Search for the cell housing the specified text and yield its [X, Y] center coordinate. 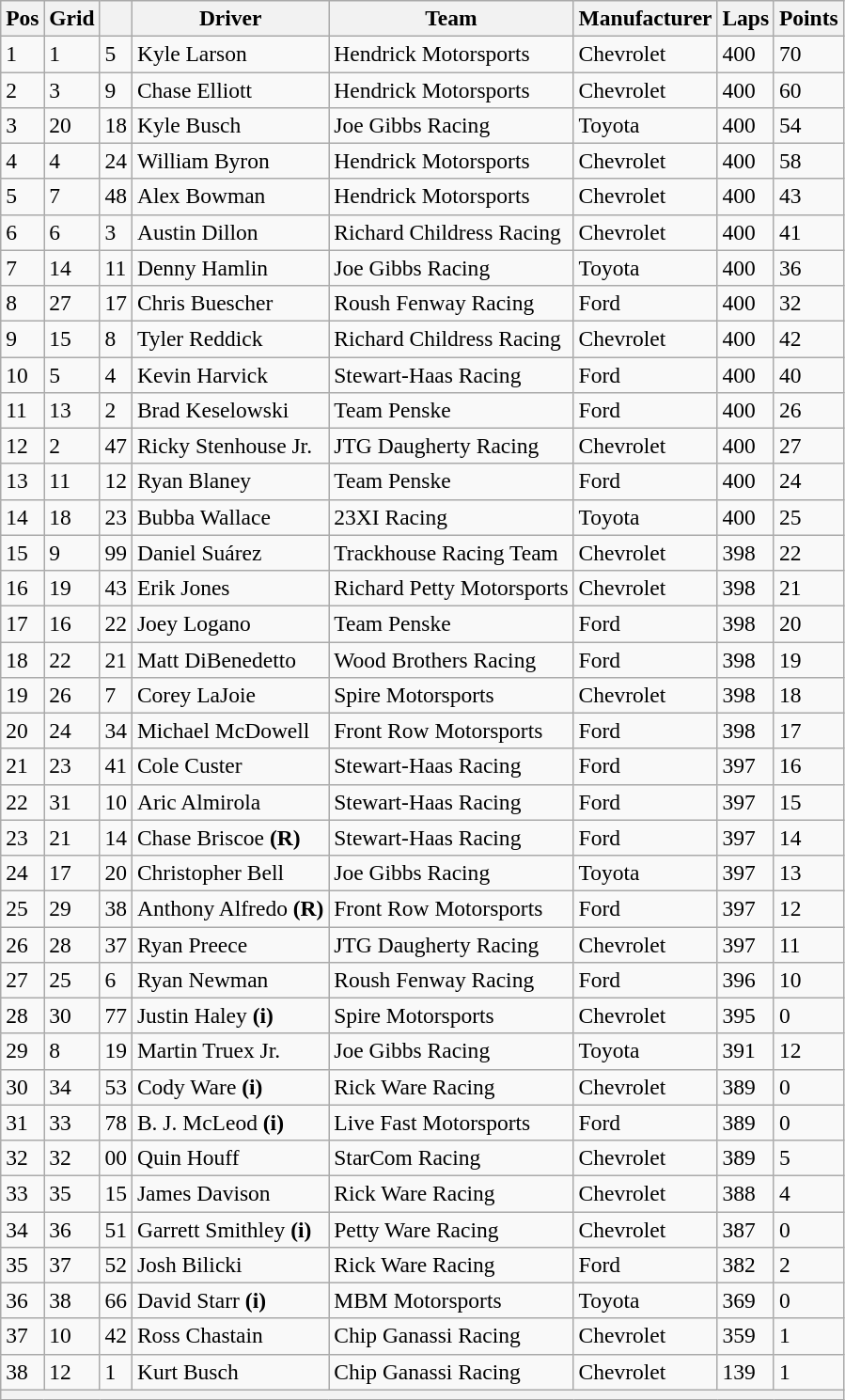
Ryan Newman [229, 980]
Team [451, 18]
52 [116, 1265]
Kyle Larson [229, 54]
359 [746, 1336]
Ryan Blaney [229, 481]
Chase Briscoe (R) [229, 838]
James Davison [229, 1193]
StarCom Racing [451, 1157]
Kyle Busch [229, 125]
Erik Jones [229, 588]
Cody Ware (i) [229, 1087]
382 [746, 1265]
Petty Ware Racing [451, 1229]
Joey Logano [229, 623]
Chris Buescher [229, 303]
Manufacturer [645, 18]
Anthony Alfredo (R) [229, 908]
Ross Chastain [229, 1336]
Wood Brothers Racing [451, 659]
Alex Bowman [229, 197]
77 [116, 1015]
395 [746, 1015]
Matt DiBenedetto [229, 659]
54 [808, 125]
58 [808, 161]
Michael McDowell [229, 731]
369 [746, 1300]
00 [116, 1157]
99 [116, 553]
Ricky Stenhouse Jr. [229, 446]
Christopher Bell [229, 873]
Kevin Harvick [229, 374]
Denny Hamlin [229, 268]
Driver [229, 18]
23XI Racing [451, 517]
Justin Haley (i) [229, 1015]
Corey LaJoie [229, 695]
139 [746, 1372]
Trackhouse Racing Team [451, 553]
40 [808, 374]
Austin Dillon [229, 232]
Points [808, 18]
47 [116, 446]
Daniel Suárez [229, 553]
Laps [746, 18]
Grid [71, 18]
Garrett Smithley (i) [229, 1229]
66 [116, 1300]
48 [116, 197]
Pos [23, 18]
Kurt Busch [229, 1372]
60 [808, 89]
53 [116, 1087]
Chase Elliott [229, 89]
391 [746, 1051]
B. J. McLeod (i) [229, 1123]
Aric Almirola [229, 802]
Tyler Reddick [229, 338]
Brad Keselowski [229, 410]
Josh Bilicki [229, 1265]
Martin Truex Jr. [229, 1051]
William Byron [229, 161]
70 [808, 54]
387 [746, 1229]
Live Fast Motorsports [451, 1123]
Quin Houff [229, 1157]
David Starr (i) [229, 1300]
Richard Petty Motorsports [451, 588]
Cole Custer [229, 766]
51 [116, 1229]
Bubba Wallace [229, 517]
388 [746, 1193]
Ryan Preece [229, 944]
MBM Motorsports [451, 1300]
78 [116, 1123]
396 [746, 980]
